Detect which cell encompasses the target text, then output its (x, y) center coordinate. 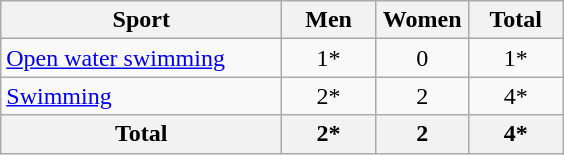
Sport (142, 20)
Swimming (142, 96)
Open water swimming (142, 58)
Women (422, 20)
Men (329, 20)
0 (422, 58)
